Return the (x, y) coordinate for the center point of the cell that contains the specified text.  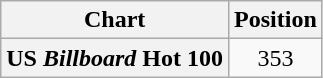
Position (276, 20)
US Billboard Hot 100 (115, 58)
Chart (115, 20)
353 (276, 58)
